For the text-containing cell, return its midpoint in [x, y] coordinate format. 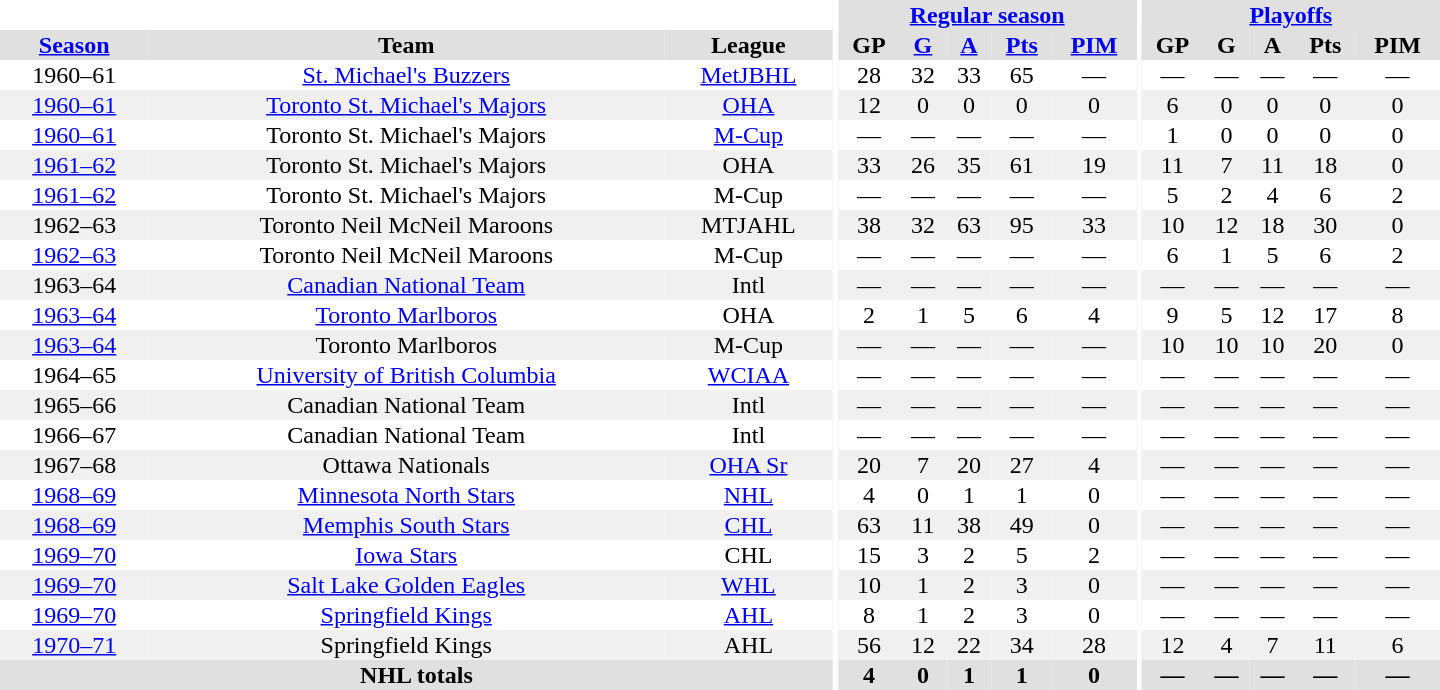
65 [1022, 75]
League [748, 45]
Minnesota North Stars [406, 495]
Iowa Stars [406, 555]
35 [969, 165]
17 [1325, 315]
56 [869, 645]
1964–65 [74, 375]
30 [1325, 225]
22 [969, 645]
MTJAHL [748, 225]
26 [923, 165]
9 [1172, 315]
University of British Columbia [406, 375]
MetJBHL [748, 75]
1970–71 [74, 645]
1965–66 [74, 405]
95 [1022, 225]
1967–68 [74, 465]
1966–67 [74, 435]
Memphis South Stars [406, 525]
WHL [748, 585]
WCIAA [748, 375]
15 [869, 555]
NHL [748, 495]
Regular season [987, 15]
St. Michael's Buzzers [406, 75]
Ottawa Nationals [406, 465]
OHA Sr [748, 465]
61 [1022, 165]
Salt Lake Golden Eagles [406, 585]
49 [1022, 525]
NHL totals [416, 675]
34 [1022, 645]
Playoffs [1290, 15]
Season [74, 45]
19 [1094, 165]
Team [406, 45]
27 [1022, 465]
